Return the [x, y] coordinate for the center point of the cell that contains the specified text.  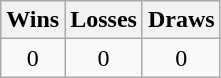
Draws [181, 20]
Losses [104, 20]
Wins [33, 20]
